Search for the cell housing the specified text and yield its [X, Y] center coordinate. 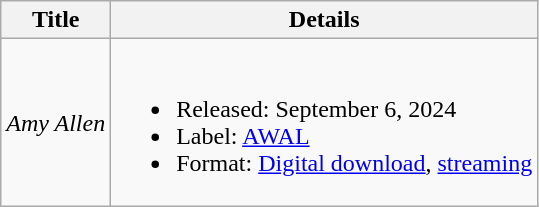
Title [56, 20]
Released: September 6, 2024Label: AWALFormat: Digital download, streaming [324, 122]
Details [324, 20]
Amy Allen [56, 122]
